Return the (x, y) coordinate for the center point of the cell that contains the specified text.  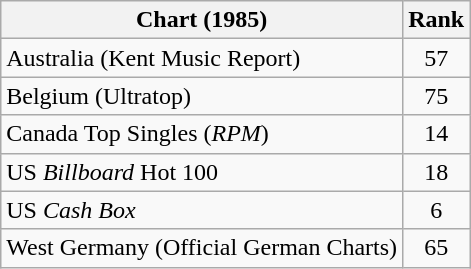
75 (436, 96)
US Billboard Hot 100 (202, 172)
65 (436, 248)
57 (436, 58)
Rank (436, 20)
18 (436, 172)
West Germany (Official German Charts) (202, 248)
6 (436, 210)
14 (436, 134)
Belgium (Ultratop) (202, 96)
Australia (Kent Music Report) (202, 58)
Chart (1985) (202, 20)
Canada Top Singles (RPM) (202, 134)
US Cash Box (202, 210)
